Capture the cell that displays the provided text and extract its [x, y] central coordinate. 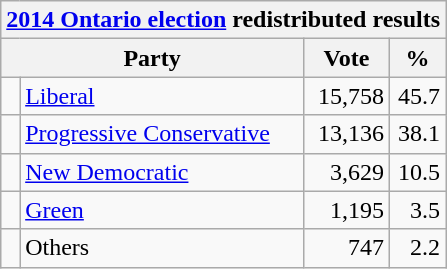
Liberal [162, 96]
Progressive Conservative [162, 134]
3.5 [418, 210]
13,136 [346, 134]
Vote [346, 58]
747 [346, 248]
2.2 [418, 248]
3,629 [346, 172]
1,195 [346, 210]
2014 Ontario election redistributed results [224, 20]
38.1 [418, 134]
45.7 [418, 96]
New Democratic [162, 172]
Party [152, 58]
Green [162, 210]
Others [162, 248]
10.5 [418, 172]
% [418, 58]
15,758 [346, 96]
